Find where the given text appears and provide that cell's center as (X, Y) coordinate. 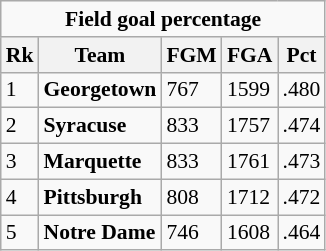
Pct (302, 55)
Notre Dame (100, 233)
.474 (302, 126)
FGA (250, 55)
808 (191, 197)
.480 (302, 90)
Marquette (100, 162)
1712 (250, 197)
.464 (302, 233)
Syracuse (100, 126)
Team (100, 55)
5 (20, 233)
Rk (20, 55)
767 (191, 90)
.473 (302, 162)
1761 (250, 162)
1 (20, 90)
4 (20, 197)
1608 (250, 233)
3 (20, 162)
2 (20, 126)
Georgetown (100, 90)
1599 (250, 90)
.472 (302, 197)
1757 (250, 126)
Field goal percentage (164, 19)
Pittsburgh (100, 197)
FGM (191, 55)
746 (191, 233)
